Capture the cell that displays the provided text and extract its [X, Y] central coordinate. 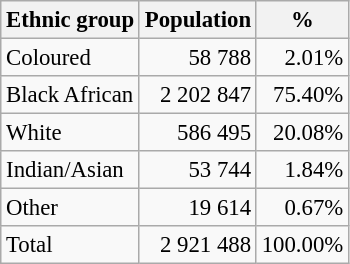
586 495 [198, 133]
75.40% [302, 95]
58 788 [198, 58]
Ethnic group [70, 20]
2 202 847 [198, 95]
19 614 [198, 208]
White [70, 133]
2 921 488 [198, 245]
100.00% [302, 245]
Black African [70, 95]
0.67% [302, 208]
Indian/Asian [70, 170]
53 744 [198, 170]
20.08% [302, 133]
Total [70, 245]
Coloured [70, 58]
Population [198, 20]
% [302, 20]
1.84% [302, 170]
2.01% [302, 58]
Other [70, 208]
